From the cell containing the given text, extract its center point as (x, y) coordinate. 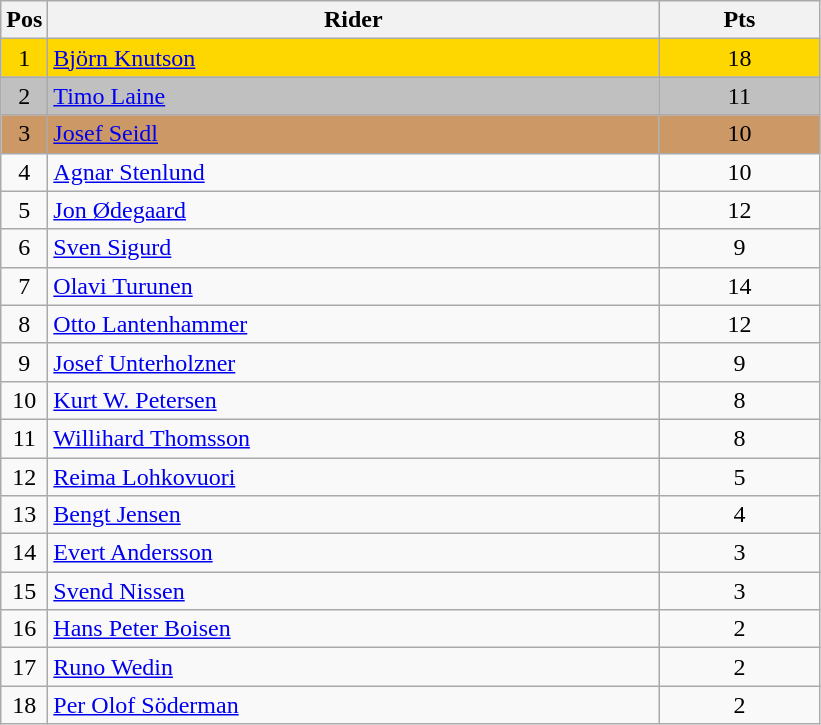
13 (24, 515)
17 (24, 667)
Josef Unterholzner (354, 362)
Josef Seidl (354, 134)
Reima Lohkovuori (354, 477)
Björn Knutson (354, 58)
Pos (24, 20)
Per Olof Söderman (354, 705)
7 (24, 286)
Pts (740, 20)
15 (24, 591)
Bengt Jensen (354, 515)
Olavi Turunen (354, 286)
Hans Peter Boisen (354, 629)
6 (24, 248)
Kurt W. Petersen (354, 400)
Agnar Stenlund (354, 172)
Timo Laine (354, 96)
Runo Wedin (354, 667)
16 (24, 629)
Rider (354, 20)
Otto Lantenhammer (354, 324)
Svend Nissen (354, 591)
Willihard Thomsson (354, 438)
Sven Sigurd (354, 248)
Jon Ødegaard (354, 210)
1 (24, 58)
Evert Andersson (354, 553)
